Locate the cell with the specified text and output its (X, Y) center coordinate. 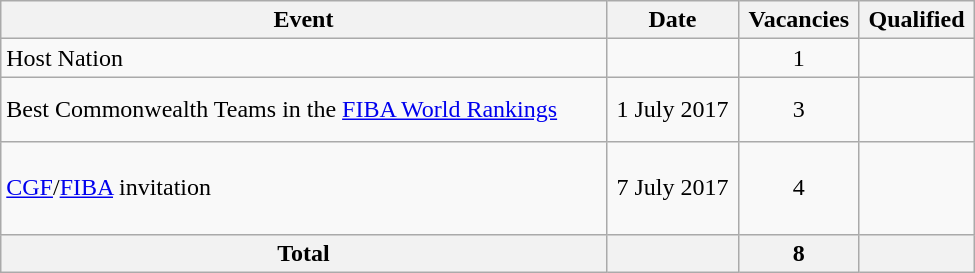
8 (799, 253)
7 July 2017 (672, 188)
3 (799, 110)
Best Commonwealth Teams in the FIBA World Rankings (304, 110)
Date (672, 20)
1 July 2017 (672, 110)
Vacancies (799, 20)
Total (304, 253)
Host Nation (304, 58)
CGF/FIBA invitation (304, 188)
Qualified (916, 20)
Event (304, 20)
4 (799, 188)
1 (799, 58)
